Provide the (X, Y) coordinate of the cell's center where the given text is located.  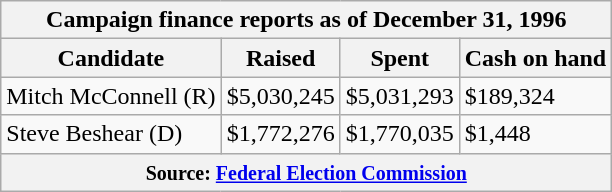
Spent (400, 58)
$5,030,245 (280, 96)
Mitch McConnell (R) (111, 96)
Cash on hand (535, 58)
Raised (280, 58)
Candidate (111, 58)
$5,031,293 (400, 96)
$189,324 (535, 96)
Source: Federal Election Commission (306, 172)
$1,770,035 (400, 134)
Campaign finance reports as of December 31, 1996 (306, 20)
Steve Beshear (D) (111, 134)
$1,772,276 (280, 134)
$1,448 (535, 134)
